Provide the (x, y) coordinate of the cell's center where the given text is located.  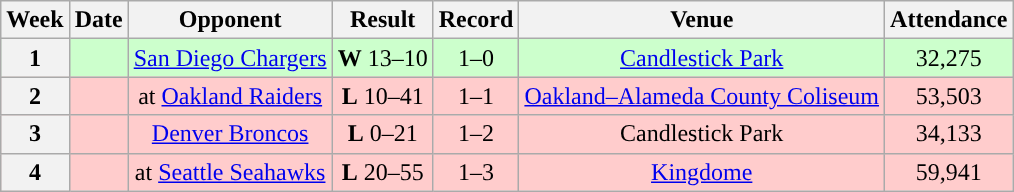
1–1 (476, 96)
1–0 (476, 58)
Result (382, 20)
Week (35, 20)
Attendance (949, 20)
Record (476, 20)
59,941 (949, 172)
53,503 (949, 96)
at Oakland Raiders (230, 96)
32,275 (949, 58)
1–2 (476, 134)
3 (35, 134)
2 (35, 96)
Oakland–Alameda County Coliseum (702, 96)
Denver Broncos (230, 134)
Date (98, 20)
4 (35, 172)
L 10–41 (382, 96)
Kingdome (702, 172)
1 (35, 58)
W 13–10 (382, 58)
Venue (702, 20)
34,133 (949, 134)
L 20–55 (382, 172)
1–3 (476, 172)
at Seattle Seahawks (230, 172)
San Diego Chargers (230, 58)
L 0–21 (382, 134)
Opponent (230, 20)
